Capture the cell that displays the provided text and extract its (x, y) central coordinate. 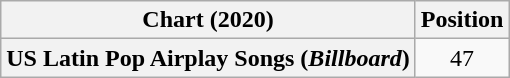
47 (462, 58)
US Latin Pop Airplay Songs (Billboard) (208, 58)
Chart (2020) (208, 20)
Position (462, 20)
